Return (X, Y) of the center of cell containing provided text 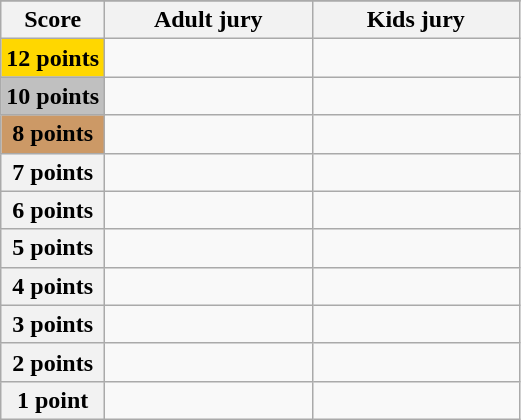
2 points (53, 362)
Kids jury (416, 20)
5 points (53, 248)
Adult jury (209, 20)
8 points (53, 134)
6 points (53, 210)
1 point (53, 400)
12 points (53, 58)
10 points (53, 96)
Score (53, 20)
7 points (53, 172)
3 points (53, 324)
4 points (53, 286)
